Scan for the cell matching the given text and deliver its [x, y] coordinate at center. 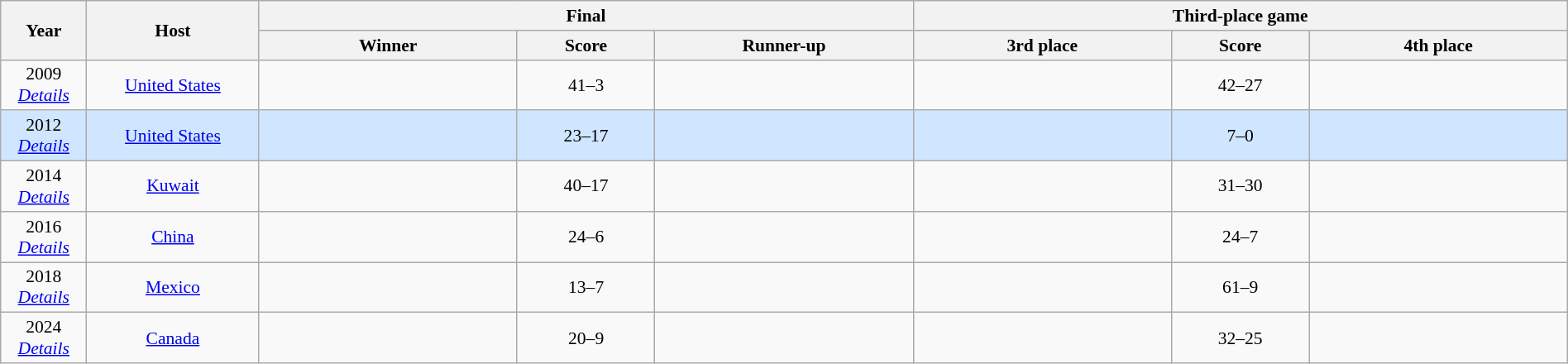
Runner-up [784, 45]
24–7 [1241, 237]
Third-place game [1241, 16]
40–17 [586, 187]
2018 Details [44, 288]
2009 Details [44, 84]
23–17 [586, 136]
China [173, 237]
42–27 [1241, 84]
31–30 [1241, 187]
2024 Details [44, 338]
20–9 [586, 338]
Final [586, 16]
2014 Details [44, 187]
41–3 [586, 84]
Winner [388, 45]
4th place [1438, 45]
2012 Details [44, 136]
Year [44, 30]
24–6 [586, 237]
3rd place [1042, 45]
Mexico [173, 288]
32–25 [1241, 338]
13–7 [586, 288]
61–9 [1241, 288]
7–0 [1241, 136]
Canada [173, 338]
2016 Details [44, 237]
Kuwait [173, 187]
Host [173, 30]
